Determine the [X, Y] coordinate at the center of the cell enclosing the given text.  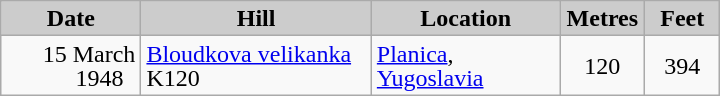
120 [602, 66]
Location [466, 18]
Metres [602, 18]
Date [71, 18]
Bloudkova velikanka K120 [256, 66]
Planica, Yugoslavia [466, 66]
Feet [682, 18]
Hill [256, 18]
394 [682, 66]
15 March 1948 [71, 66]
